Extract the (x, y) coordinate from the center of the cell holding the provided text.  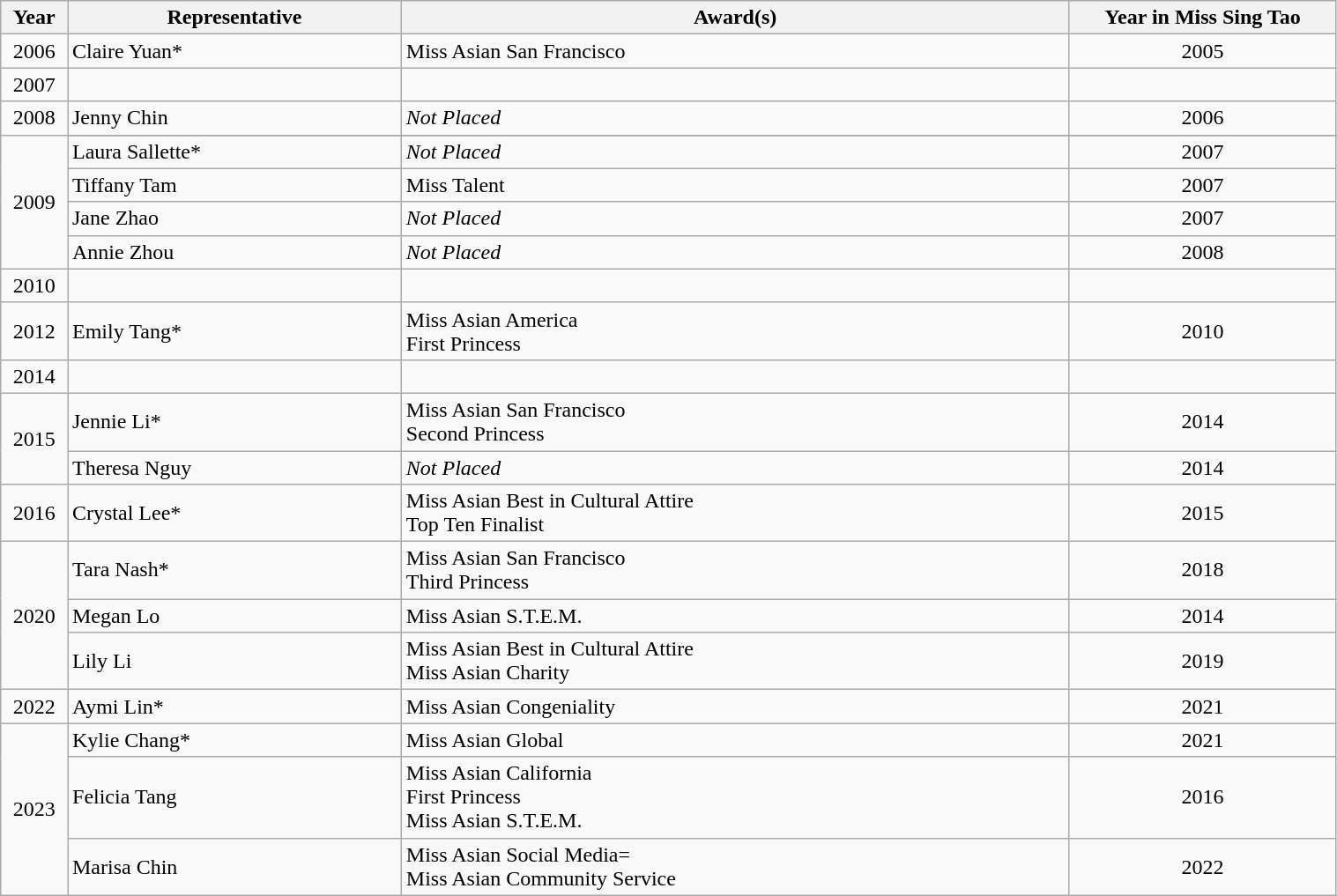
Marisa Chin (234, 867)
Jane Zhao (234, 218)
Lily Li (234, 661)
Year in Miss Sing Tao (1202, 18)
Miss Asian San Francisco (735, 51)
2009 (34, 202)
2019 (1202, 661)
Miss Asian S.T.E.M. (735, 616)
Claire Yuan* (234, 51)
Miss Asian Best in Cultural AttireMiss Asian Charity (735, 661)
Miss Asian Best in Cultural AttireTop Ten Finalist (735, 513)
Felicia Tang (234, 797)
Theresa Nguy (234, 468)
Award(s) (735, 18)
Miss Asian San FranciscoSecond Princess (735, 421)
Laura Sallette* (234, 152)
Miss Asian San FranciscoThird Princess (735, 571)
Megan Lo (234, 616)
Jenny Chin (234, 118)
2018 (1202, 571)
Year (34, 18)
Tara Nash* (234, 571)
2020 (34, 616)
Annie Zhou (234, 252)
Jennie Li* (234, 421)
Crystal Lee* (234, 513)
2023 (34, 809)
Miss Asian Congeniality (735, 707)
Representative (234, 18)
Miss Asian CaliforniaFirst PrincessMiss Asian S.T.E.M. (735, 797)
Miss Asian Social Media=Miss Asian Community Service (735, 867)
Aymi Lin* (234, 707)
Miss Asian AmericaFirst Princess (735, 331)
2005 (1202, 51)
Tiffany Tam (234, 185)
Miss Talent (735, 185)
Kylie Chang* (234, 740)
Emily Tang* (234, 331)
Miss Asian Global (735, 740)
2012 (34, 331)
